Locate the cell with the specified text and output its [x, y] center coordinate. 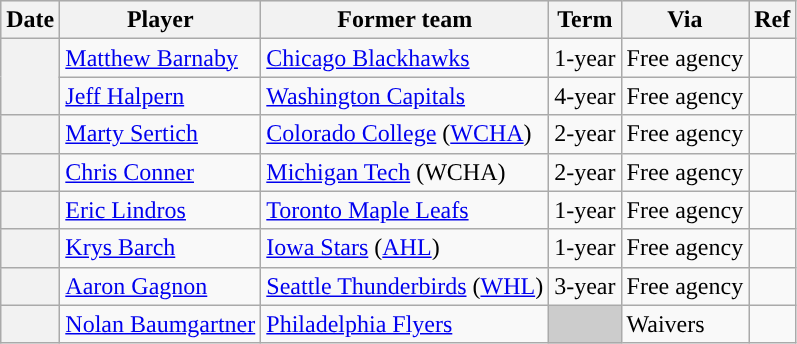
4-year [585, 96]
Chris Conner [160, 172]
Nolan Baumgartner [160, 324]
Colorado College (WCHA) [405, 134]
Iowa Stars (AHL) [405, 248]
Jeff Halpern [160, 96]
Waivers [685, 324]
Former team [405, 20]
Toronto Maple Leafs [405, 210]
Term [585, 20]
Philadelphia Flyers [405, 324]
Via [685, 20]
Marty Sertich [160, 134]
Eric Lindros [160, 210]
3-year [585, 286]
Player [160, 20]
Aaron Gagnon [160, 286]
Seattle Thunderbirds (WHL) [405, 286]
Ref [772, 20]
Krys Barch [160, 248]
Washington Capitals [405, 96]
Chicago Blackhawks [405, 58]
Date [30, 20]
Matthew Barnaby [160, 58]
Michigan Tech (WCHA) [405, 172]
